Return (x, y) of the center of cell containing provided text 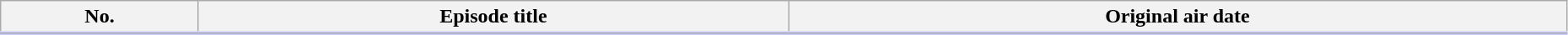
No. (100, 17)
Original air date (1177, 17)
Episode title (493, 17)
